Return [X, Y] of the center of cell containing provided text 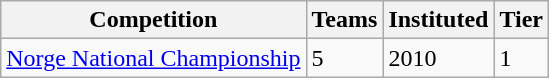
2010 [438, 58]
Instituted [438, 20]
Tier [522, 20]
5 [344, 58]
Norge National Championship [154, 58]
1 [522, 58]
Teams [344, 20]
Competition [154, 20]
